Detect which cell encompasses the target text, then output its [x, y] center coordinate. 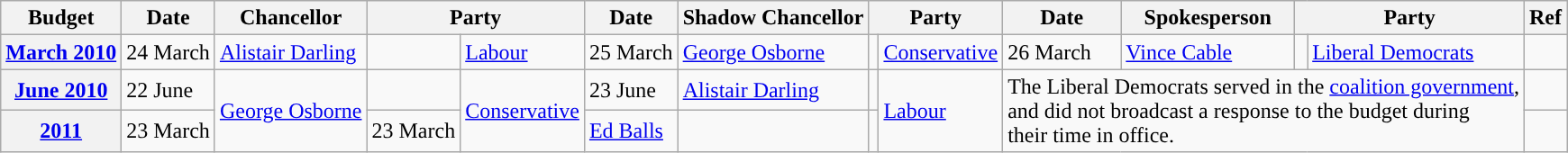
Ref [1545, 18]
22 June [169, 90]
Budget [61, 18]
June 2010 [61, 90]
March 2010 [61, 52]
Vince Cable [1208, 52]
26 March [1062, 52]
25 March [631, 52]
Spokesperson [1208, 18]
The Liberal Democrats served in the coalition government, and did not broadcast a response to the budget during their time in office. [1263, 111]
2011 [61, 131]
23 June [631, 90]
Shadow Chancellor [773, 18]
24 March [169, 52]
Chancellor [290, 18]
Ed Balls [631, 131]
Liberal Democrats [1417, 52]
